Identify which cell holds the provided text, then report its (X, Y) central coordinate. 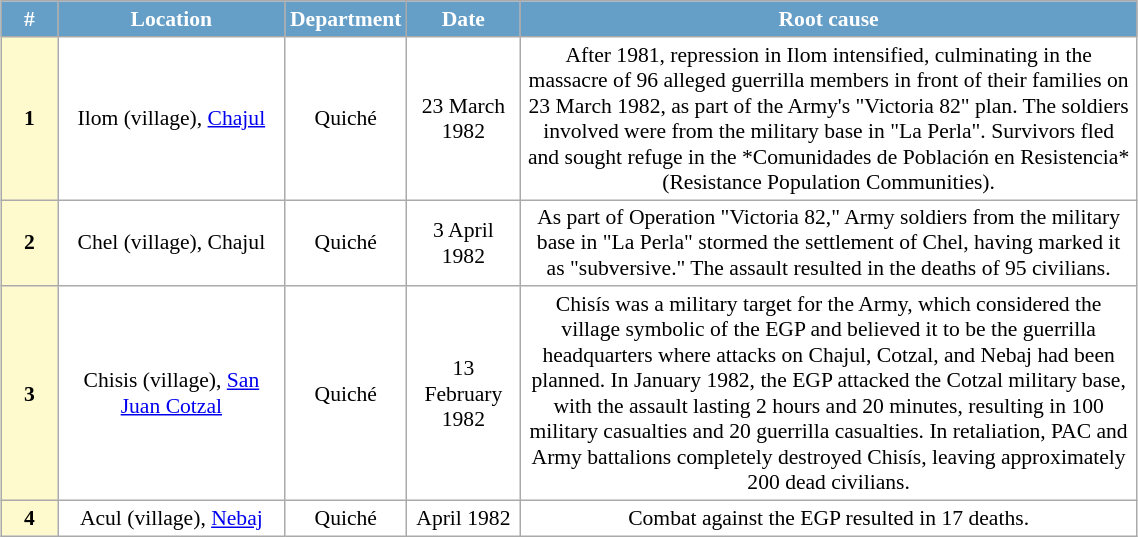
3 (30, 394)
13 February 1982 (464, 394)
Chel (village), Chajul (172, 244)
# (30, 19)
Ilom (village), Chajul (172, 118)
Root cause (828, 19)
2 (30, 244)
Combat against the EGP resulted in 17 deaths. (828, 519)
Chisis (village), San Juan Cotzal (172, 394)
3 April 1982 (464, 244)
Acul (village), Nebaj (172, 519)
Department (346, 19)
4 (30, 519)
Location (172, 19)
23 March 1982 (464, 118)
Date (464, 19)
April 1982 (464, 519)
1 (30, 118)
